Output the (X, Y) coordinate of the center of the cell containing the given text.  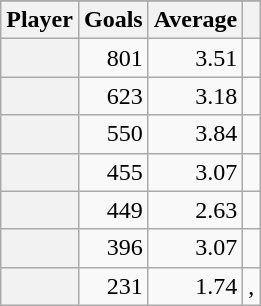
623 (113, 96)
550 (113, 134)
3.18 (196, 96)
455 (113, 172)
3.84 (196, 134)
396 (113, 248)
Average (196, 20)
231 (113, 286)
3.51 (196, 58)
801 (113, 58)
, (252, 286)
449 (113, 210)
1.74 (196, 286)
Goals (113, 20)
2.63 (196, 210)
Player (40, 20)
